Provide the (x, y) coordinate of the cell's center where the given text is located.  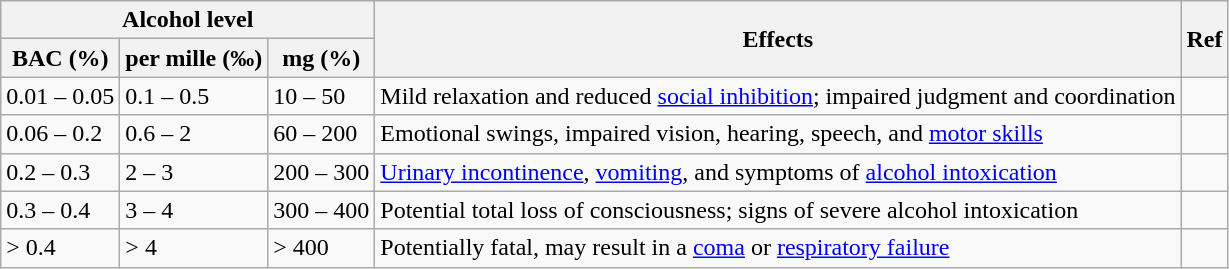
Mild relaxation and reduced social inhibition; impaired judgment and coordination (778, 96)
BAC (%) (60, 58)
0.3 – 0.4 (60, 210)
Urinary incontinence, vomiting, and symptoms of alcohol intoxication (778, 172)
Potential total loss of consciousness; signs of severe alcohol intoxication (778, 210)
> 0.4 (60, 248)
3 – 4 (194, 210)
10 – 50 (322, 96)
per mille (‰) (194, 58)
0.2 – 0.3 (60, 172)
0.1 – 0.5 (194, 96)
60 – 200 (322, 134)
Ref (1204, 39)
Potentially fatal, may result in a coma or respiratory failure (778, 248)
0.06 – 0.2 (60, 134)
Emotional swings, impaired vision, hearing, speech, and motor skills (778, 134)
200 – 300 (322, 172)
> 4 (194, 248)
300 – 400 (322, 210)
0.6 – 2 (194, 134)
mg (%) (322, 58)
2 – 3 (194, 172)
Alcohol level (188, 20)
0.01 – 0.05 (60, 96)
Effects (778, 39)
> 400 (322, 248)
